Output the (X, Y) coordinate of the center of the cell containing the given text.  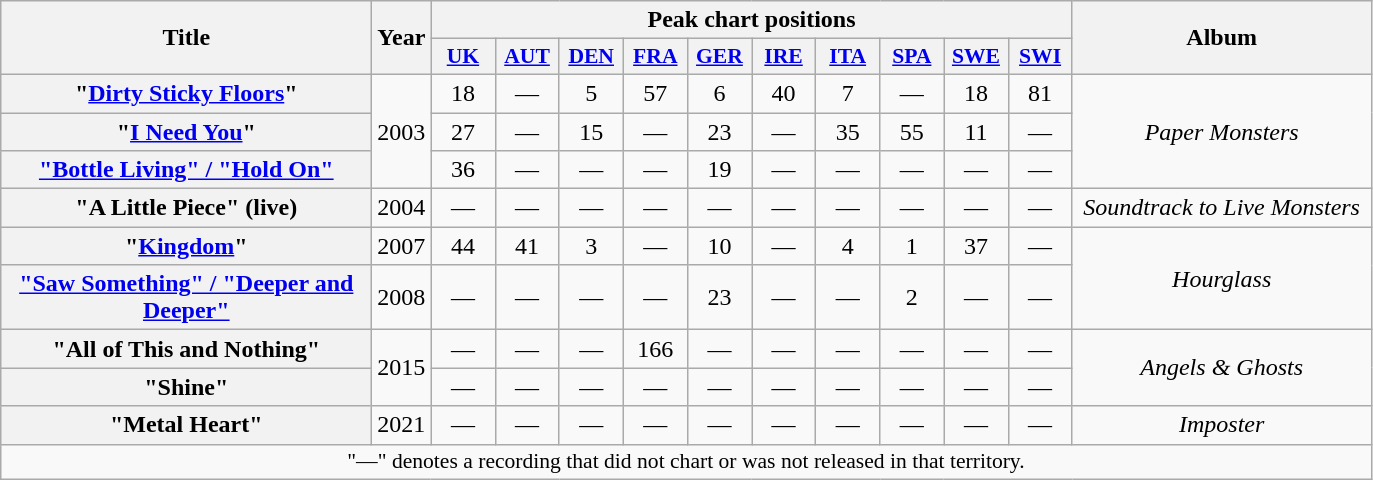
55 (912, 131)
"Saw Something" / "Deeper and Deeper" (186, 298)
GER (719, 57)
44 (463, 246)
ITA (848, 57)
36 (463, 170)
Angels & Ghosts (1222, 368)
57 (655, 93)
10 (719, 246)
DEN (591, 57)
2003 (402, 131)
Hourglass (1222, 278)
7 (848, 93)
"Kingdom" (186, 246)
IRE (784, 57)
4 (848, 246)
"A Little Piece" (live) (186, 208)
Soundtrack to Live Monsters (1222, 208)
"Metal Heart" (186, 425)
"Bottle Living" / "Hold On" (186, 170)
Title (186, 38)
FRA (655, 57)
2021 (402, 425)
15 (591, 131)
41 (527, 246)
"I Need You" (186, 131)
Album (1222, 38)
37 (976, 246)
Peak chart positions (752, 20)
2008 (402, 298)
SWE (976, 57)
40 (784, 93)
UK (463, 57)
Year (402, 38)
6 (719, 93)
2004 (402, 208)
166 (655, 349)
27 (463, 131)
19 (719, 170)
3 (591, 246)
SPA (912, 57)
Paper Monsters (1222, 131)
11 (976, 131)
"Dirty Sticky Floors" (186, 93)
5 (591, 93)
2007 (402, 246)
2015 (402, 368)
"—" denotes a recording that did not chart or was not released in that territory. (686, 462)
81 (1040, 93)
Imposter (1222, 425)
1 (912, 246)
SWI (1040, 57)
AUT (527, 57)
35 (848, 131)
2 (912, 298)
"Shine" (186, 387)
"All of This and Nothing" (186, 349)
